For the text-containing cell, return its midpoint in (x, y) coordinate format. 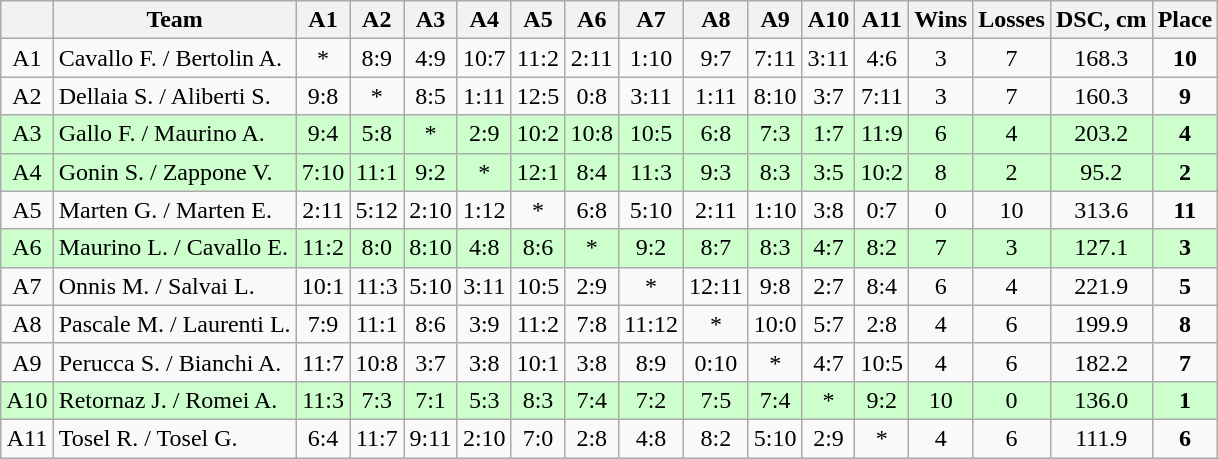
9:4 (323, 134)
95.2 (1101, 172)
7:8 (592, 324)
10:0 (775, 324)
Gonin S. / Zappone V. (174, 172)
168.3 (1101, 58)
9 (1185, 96)
11:9 (882, 134)
Gallo F. / Maurino A. (174, 134)
0:10 (716, 362)
5:7 (828, 324)
203.2 (1101, 134)
5:12 (377, 210)
2:7 (828, 286)
Cavallo F. / Bertolin A. (174, 58)
11:12 (652, 324)
Team (174, 20)
Dellaia S. / Aliberti S. (174, 96)
0:7 (882, 210)
160.3 (1101, 96)
5:8 (377, 134)
5:3 (484, 400)
Pascale M. / Laurenti L. (174, 324)
221.9 (1101, 286)
7:2 (652, 400)
7:1 (431, 400)
Losses (1012, 20)
Retornaz J. / Romei A. (174, 400)
136.0 (1101, 400)
11 (1185, 210)
Marten G. / Marten E. (174, 210)
0:8 (592, 96)
4:9 (431, 58)
10:7 (484, 58)
9:3 (716, 172)
Tosel R. / Tosel G. (174, 438)
8:5 (431, 96)
Place (1185, 20)
5 (1185, 286)
7:0 (538, 438)
1:7 (828, 134)
Perucca S. / Bianchi A. (174, 362)
12:1 (538, 172)
DSC, cm (1101, 20)
9:7 (716, 58)
Maurino L. / Cavallo E. (174, 248)
6:4 (323, 438)
7:10 (323, 172)
182.2 (1101, 362)
12:11 (716, 286)
313.6 (1101, 210)
3:5 (828, 172)
3:9 (484, 324)
8:0 (377, 248)
7:5 (716, 400)
1:12 (484, 210)
12:5 (538, 96)
4:6 (882, 58)
199.9 (1101, 324)
Wins (941, 20)
7:9 (323, 324)
9:11 (431, 438)
111.9 (1101, 438)
Onnis M. / Salvai L. (174, 286)
1 (1185, 400)
8:7 (716, 248)
127.1 (1101, 248)
